Search for the cell housing the specified text and yield its [X, Y] center coordinate. 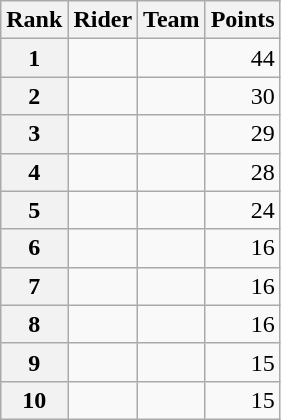
5 [34, 210]
6 [34, 248]
24 [242, 210]
30 [242, 96]
3 [34, 134]
Rank [34, 20]
28 [242, 172]
10 [34, 400]
Rider [103, 20]
44 [242, 58]
7 [34, 286]
Team [172, 20]
4 [34, 172]
8 [34, 324]
9 [34, 362]
29 [242, 134]
Points [242, 20]
2 [34, 96]
1 [34, 58]
